Extract the [x, y] coordinate from the center of the cell holding the provided text.  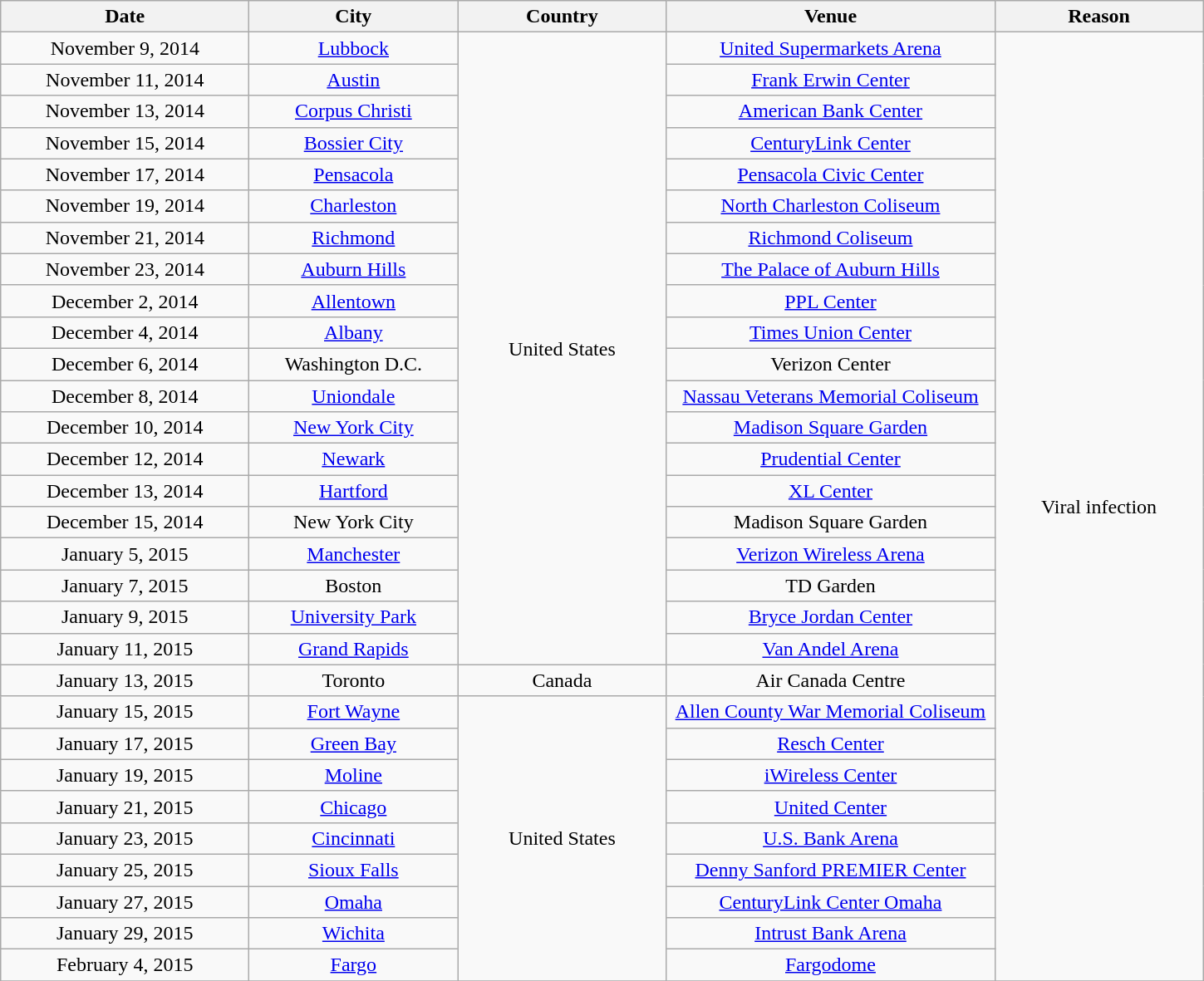
Verizon Center [831, 364]
Fargo [354, 965]
January 7, 2015 [125, 586]
Venue [831, 17]
Richmond [354, 238]
Pensacola Civic Center [831, 174]
January 13, 2015 [125, 680]
Uniondale [354, 396]
American Bank Center [831, 111]
PPL Center [831, 301]
November 19, 2014 [125, 206]
Cincinnati [354, 838]
Toronto [354, 680]
January 29, 2015 [125, 934]
November 9, 2014 [125, 48]
Canada [562, 680]
Richmond Coliseum [831, 238]
Viral infection [1098, 507]
Chicago [354, 807]
The Palace of Auburn Hills [831, 269]
iWireless Center [831, 775]
Times Union Center [831, 332]
Lubbock [354, 48]
Omaha [354, 901]
November 13, 2014 [125, 111]
CenturyLink Center [831, 143]
January 25, 2015 [125, 870]
Date [125, 17]
Albany [354, 332]
November 21, 2014 [125, 238]
Intrust Bank Arena [831, 934]
Allentown [354, 301]
Bossier City [354, 143]
Sioux Falls [354, 870]
January 11, 2015 [125, 649]
Resch Center [831, 743]
November 17, 2014 [125, 174]
December 13, 2014 [125, 491]
North Charleston Coliseum [831, 206]
United Supermarkets Arena [831, 48]
Denny Sanford PREMIER Center [831, 870]
Reason [1098, 17]
Frank Erwin Center [831, 80]
December 10, 2014 [125, 428]
Country [562, 17]
Air Canada Centre [831, 680]
Wichita [354, 934]
January 9, 2015 [125, 617]
December 2, 2014 [125, 301]
Fort Wayne [354, 712]
November 11, 2014 [125, 80]
Boston [354, 586]
January 17, 2015 [125, 743]
University Park [354, 617]
January 15, 2015 [125, 712]
Newark [354, 459]
January 23, 2015 [125, 838]
February 4, 2015 [125, 965]
Manchester [354, 554]
United Center [831, 807]
Bryce Jordan Center [831, 617]
Prudential Center [831, 459]
Verizon Wireless Arena [831, 554]
Austin [354, 80]
January 27, 2015 [125, 901]
CenturyLink Center Omaha [831, 901]
Moline [354, 775]
City [354, 17]
December 6, 2014 [125, 364]
December 4, 2014 [125, 332]
January 19, 2015 [125, 775]
November 15, 2014 [125, 143]
Corpus Christi [354, 111]
XL Center [831, 491]
Allen County War Memorial Coliseum [831, 712]
TD Garden [831, 586]
Washington D.C. [354, 364]
Pensacola [354, 174]
Green Bay [354, 743]
Nassau Veterans Memorial Coliseum [831, 396]
Charleston [354, 206]
November 23, 2014 [125, 269]
December 8, 2014 [125, 396]
Van Andel Arena [831, 649]
January 5, 2015 [125, 554]
December 12, 2014 [125, 459]
Fargodome [831, 965]
Auburn Hills [354, 269]
Hartford [354, 491]
U.S. Bank Arena [831, 838]
January 21, 2015 [125, 807]
December 15, 2014 [125, 522]
Grand Rapids [354, 649]
